Identify which cell holds the provided text, then report its [x, y] central coordinate. 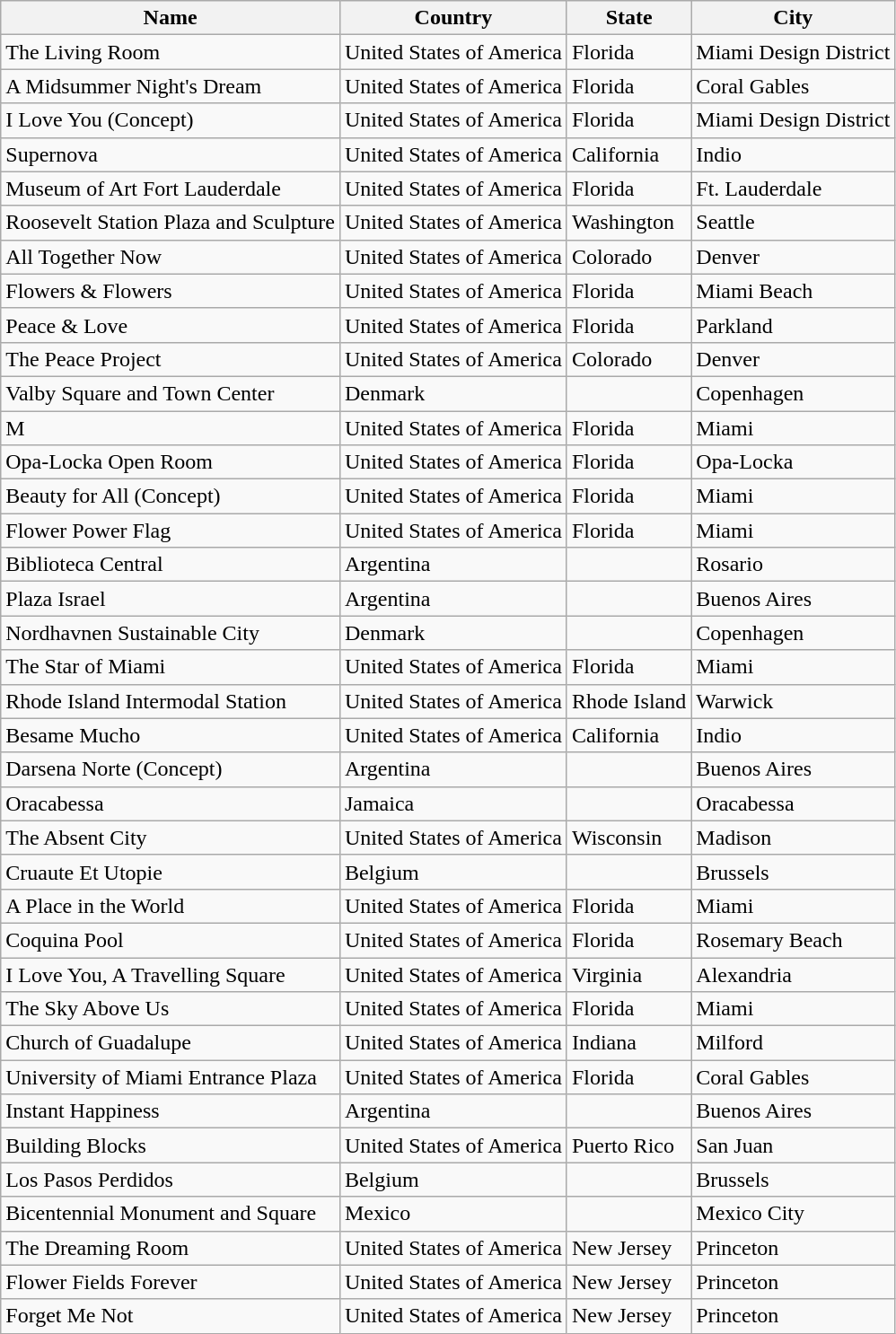
Jamaica [452, 803]
Church of Guadalupe [171, 1043]
Madison [794, 838]
Beauty for All (Concept) [171, 496]
A Midsummer Night's Dream [171, 86]
The Absent City [171, 838]
A Place in the World [171, 906]
Miami Beach [794, 291]
Seattle [794, 223]
Rhode Island [628, 701]
The Dreaming Room [171, 1248]
Coquina Pool [171, 940]
Wisconsin [628, 838]
Supernova [171, 154]
Valby Square and Town Center [171, 393]
Besame Mucho [171, 735]
Rhode Island Intermodal Station [171, 701]
Roosevelt Station Plaza and Sculpture [171, 223]
Mexico City [794, 1214]
I Love You, A Travelling Square [171, 974]
Alexandria [794, 974]
Instant Happiness [171, 1111]
Flower Power Flag [171, 531]
M [171, 428]
Los Pasos Perdidos [171, 1180]
Warwick [794, 701]
Puerto Rico [628, 1145]
Name [171, 18]
City [794, 18]
I Love You (Concept) [171, 120]
Rosario [794, 565]
Mexico [452, 1214]
All Together Now [171, 257]
Opa-Locka [794, 462]
Peace & Love [171, 325]
Bicentennial Monument and Square [171, 1214]
Indiana [628, 1043]
Virginia [628, 974]
Museum of Art Fort Lauderdale [171, 189]
Plaza Israel [171, 599]
Flower Fields Forever [171, 1282]
Country [452, 18]
University of Miami Entrance Plaza [171, 1077]
Flowers & Flowers [171, 291]
Biblioteca Central [171, 565]
Milford [794, 1043]
San Juan [794, 1145]
The Sky Above Us [171, 1009]
Building Blocks [171, 1145]
The Peace Project [171, 359]
Nordhavnen Sustainable City [171, 633]
Washington [628, 223]
Forget Me Not [171, 1316]
The Living Room [171, 52]
Darsena Norte (Concept) [171, 769]
Cruaute Et Utopie [171, 872]
State [628, 18]
Ft. Lauderdale [794, 189]
Opa-Locka Open Room [171, 462]
The Star of Miami [171, 667]
Rosemary Beach [794, 940]
Parkland [794, 325]
